Determine the [x, y] coordinate at the center of the cell enclosing the given text.  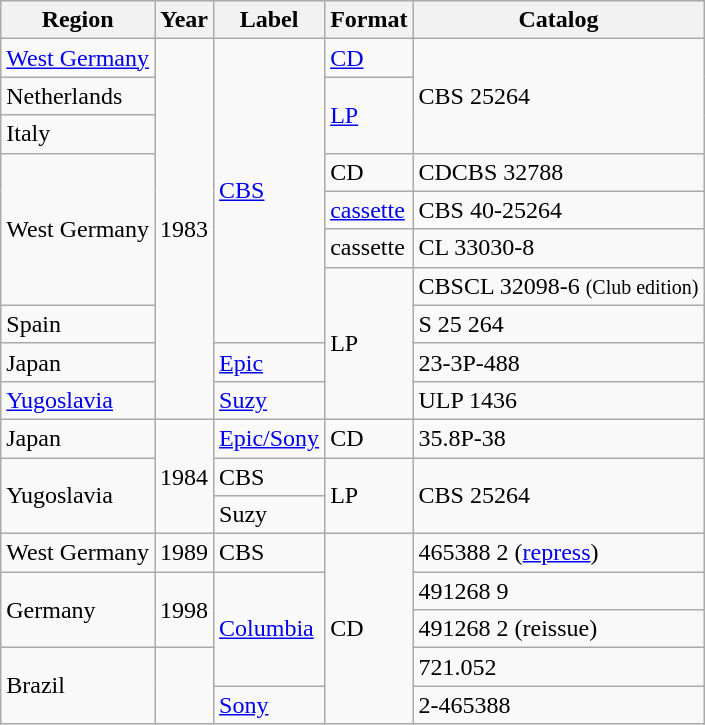
35.8P-38 [558, 438]
Year [184, 20]
Catalog [558, 20]
1983 [184, 230]
23-3P-488 [558, 362]
Region [78, 20]
Label [270, 20]
491268 9 [558, 591]
Columbia [270, 629]
1984 [184, 476]
ULP 1436 [558, 400]
Epic/Sony [270, 438]
1998 [184, 610]
491268 2 (reissue) [558, 629]
CBS 40-25264 [558, 210]
Format [369, 20]
S 25 264 [558, 324]
Italy [78, 134]
721.052 [558, 667]
CL 33030-8 [558, 248]
Germany [78, 610]
2-465388 [558, 705]
Spain [78, 324]
CDCBS 32788 [558, 172]
Sony [270, 705]
CBSCL 32098-6 (Club edition) [558, 286]
Netherlands [78, 96]
465388 2 (repress) [558, 553]
Epic [270, 362]
Brazil [78, 686]
1989 [184, 553]
